Provide the (x, y) coordinate of the cell's center where the given text is located.  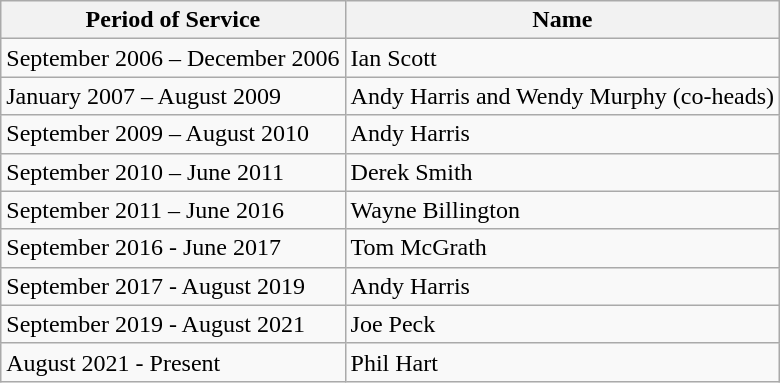
Tom McGrath (562, 248)
Wayne Billington (562, 210)
Joe Peck (562, 324)
September 2016 - June 2017 (173, 248)
Derek Smith (562, 172)
Phil Hart (562, 362)
September 2010 – June 2011 (173, 172)
January 2007 – August 2009 (173, 96)
Ian Scott (562, 58)
September 2009 – August 2010 (173, 134)
September 2006 – December 2006 (173, 58)
September 2017 - August 2019 (173, 286)
Period of Service (173, 20)
September 2019 - August 2021 (173, 324)
September 2011 – June 2016 (173, 210)
Name (562, 20)
Andy Harris and Wendy Murphy (co-heads) (562, 96)
August 2021 - Present (173, 362)
